Determine the [X, Y] coordinate at the center of the cell enclosing the given text.  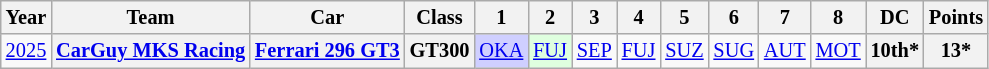
SEP [594, 51]
4 [639, 17]
3 [594, 17]
Class [440, 17]
6 [734, 17]
10th* [895, 51]
SUG [734, 51]
2025 [26, 51]
7 [785, 17]
GT300 [440, 51]
MOT [838, 51]
13* [956, 51]
Team [150, 17]
Car [328, 17]
AUT [785, 51]
Ferrari 296 GT3 [328, 51]
5 [684, 17]
DC [895, 17]
8 [838, 17]
OKA [501, 51]
SUZ [684, 51]
CarGuy MKS Racing [150, 51]
Points [956, 17]
Year [26, 17]
1 [501, 17]
2 [550, 17]
